For the text-containing cell, return its midpoint in [x, y] coordinate format. 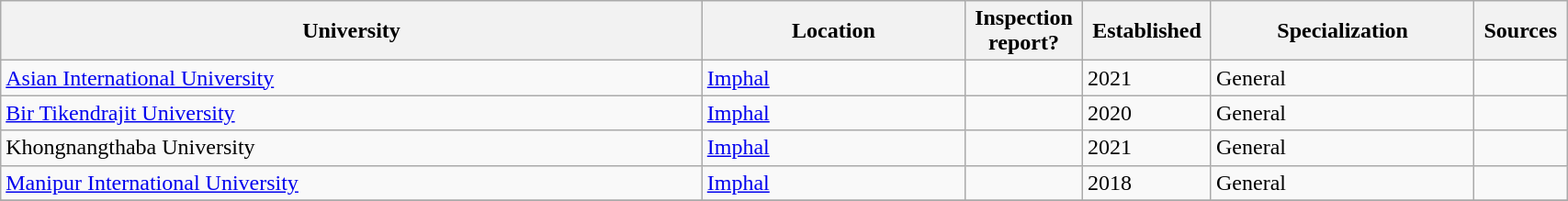
2018 [1147, 183]
2020 [1147, 113]
Specialization [1342, 31]
Sources [1521, 31]
Khongnangthaba University [352, 148]
Bir Tikendrajit University [352, 113]
Manipur International University [352, 183]
Location [833, 31]
Asian International University [352, 78]
University [352, 31]
Inspection report? [1024, 31]
Established [1147, 31]
